Capture the cell that displays the provided text and extract its (X, Y) central coordinate. 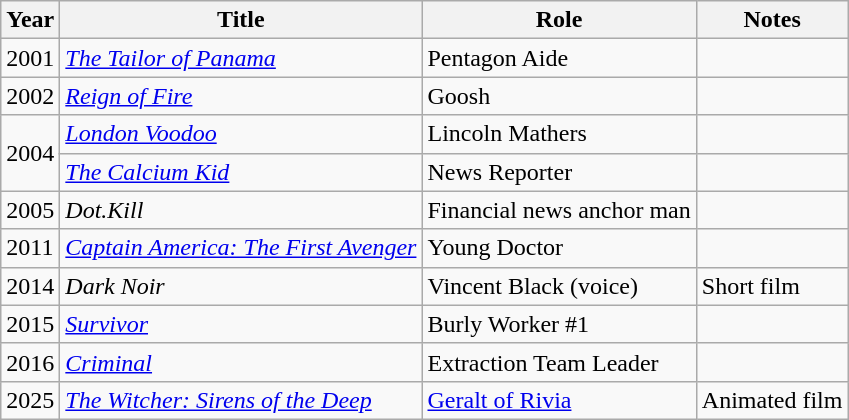
2015 (30, 324)
Criminal (241, 362)
Dot.Kill (241, 210)
Dark Noir (241, 286)
Notes (772, 20)
Burly Worker #1 (559, 324)
Short film (772, 286)
Animated film (772, 400)
2005 (30, 210)
2016 (30, 362)
Lincoln Mathers (559, 134)
London Voodoo (241, 134)
Captain America: The First Avenger (241, 248)
News Reporter (559, 172)
The Witcher: Sirens of the Deep (241, 400)
2001 (30, 58)
Geralt of Rivia (559, 400)
Extraction Team Leader (559, 362)
Reign of Fire (241, 96)
Survivor (241, 324)
Year (30, 20)
Title (241, 20)
2002 (30, 96)
Vincent Black (voice) (559, 286)
Pentagon Aide (559, 58)
2025 (30, 400)
The Tailor of Panama (241, 58)
The Calcium Kid (241, 172)
2014 (30, 286)
2011 (30, 248)
2004 (30, 153)
Goosh (559, 96)
Young Doctor (559, 248)
Role (559, 20)
Financial news anchor man (559, 210)
